For the text-containing cell, return its midpoint in [X, Y] coordinate format. 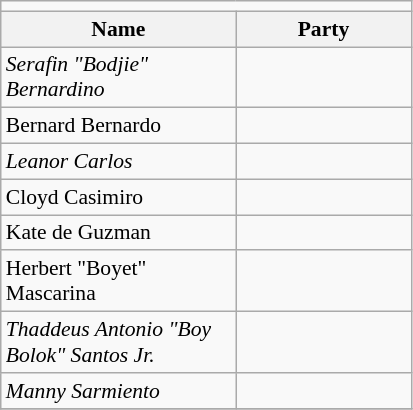
Thaddeus Antonio "Boy Bolok" Santos Jr. [118, 342]
Herbert "Boyet" Mascarina [118, 282]
Cloyd Casimiro [118, 197]
Name [118, 29]
Leanor Carlos [118, 162]
Kate de Guzman [118, 233]
Serafin "Bodjie" Bernardino [118, 78]
Manny Sarmiento [118, 391]
Bernard Bernardo [118, 126]
Party [324, 29]
